Return (x, y) of the center of cell containing provided text 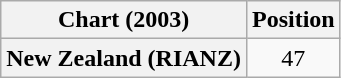
47 (293, 58)
New Zealand (RIANZ) (124, 58)
Chart (2003) (124, 20)
Position (293, 20)
